Determine the [X, Y] coordinate at the center of the cell enclosing the given text.  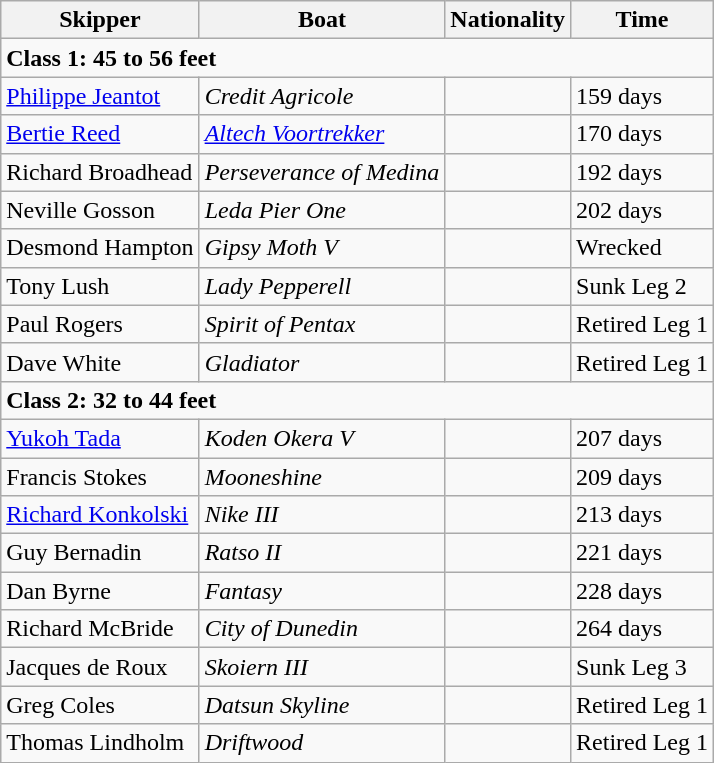
Skoiern III [322, 667]
Fantasy [322, 591]
Lady Pepperell [322, 286]
Gladiator [322, 362]
209 days [642, 477]
Ratso II [322, 553]
Richard Konkolski [100, 515]
Sunk Leg 2 [642, 286]
Guy Bernadin [100, 553]
Spirit of Pentax [322, 324]
Desmond Hampton [100, 248]
Paul Rogers [100, 324]
Dan Byrne [100, 591]
159 days [642, 96]
Philippe Jeantot [100, 96]
Richard Broadhead [100, 172]
Time [642, 20]
Leda Pier One [322, 210]
192 days [642, 172]
213 days [642, 515]
Richard McBride [100, 629]
Skipper [100, 20]
228 days [642, 591]
Perseverance of Medina [322, 172]
221 days [642, 553]
Altech Voortrekker [322, 134]
Boat [322, 20]
264 days [642, 629]
170 days [642, 134]
Thomas Lindholm [100, 743]
Driftwood [322, 743]
Dave White [100, 362]
Tony Lush [100, 286]
Greg Coles [100, 705]
Koden Okera V [322, 438]
207 days [642, 438]
City of Dunedin [322, 629]
Mooneshine [322, 477]
Francis Stokes [100, 477]
Neville Gosson [100, 210]
Class 2: 32 to 44 feet [358, 400]
Jacques de Roux [100, 667]
Credit Agricole [322, 96]
Nike III [322, 515]
Gipsy Moth V [322, 248]
Class 1: 45 to 56 feet [358, 58]
Bertie Reed [100, 134]
Yukoh Tada [100, 438]
Datsun Skyline [322, 705]
202 days [642, 210]
Nationality [508, 20]
Wrecked [642, 248]
Sunk Leg 3 [642, 667]
